Search for the cell housing the specified text and yield its (X, Y) center coordinate. 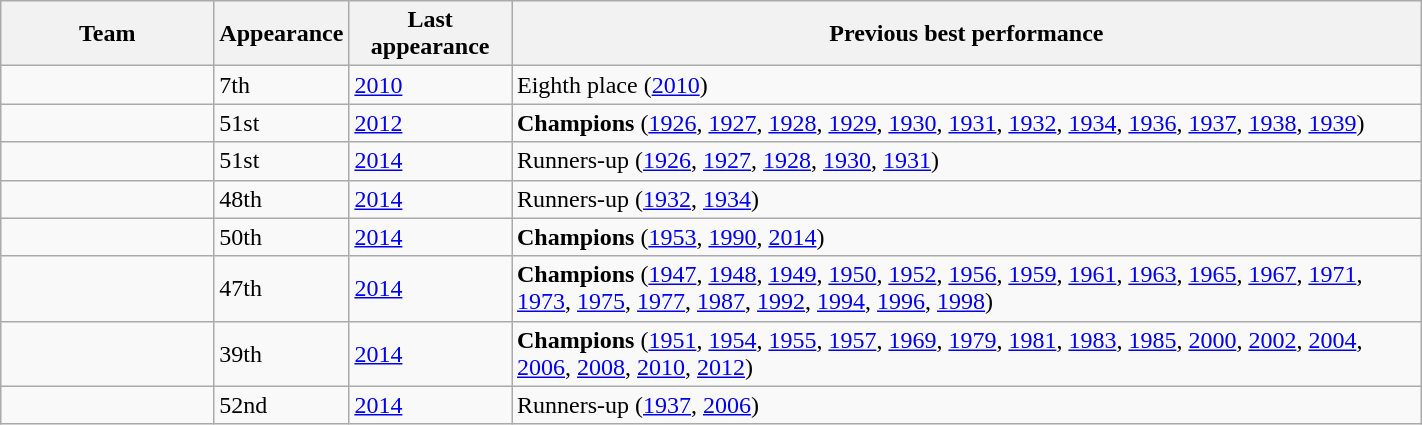
Team (108, 34)
47th (282, 288)
39th (282, 354)
Previous best performance (967, 34)
Last appearance (430, 34)
7th (282, 85)
Appearance (282, 34)
Runners-up (1932, 1934) (967, 199)
Champions (1926, 1927, 1928, 1929, 1930, 1931, 1932, 1934, 1936, 1937, 1938, 1939) (967, 123)
2010 (430, 85)
Champions (1951, 1954, 1955, 1957, 1969, 1979, 1981, 1983, 1985, 2000, 2002, 2004, 2006, 2008, 2010, 2012) (967, 354)
Runners-up (1937, 2006) (967, 405)
48th (282, 199)
Champions (1947, 1948, 1949, 1950, 1952, 1956, 1959, 1961, 1963, 1965, 1967, 1971, 1973, 1975, 1977, 1987, 1992, 1994, 1996, 1998) (967, 288)
2012 (430, 123)
52nd (282, 405)
50th (282, 237)
Eighth place (2010) (967, 85)
Runners-up (1926, 1927, 1928, 1930, 1931) (967, 161)
Champions (1953, 1990, 2014) (967, 237)
